Search for the cell housing the specified text and yield its [X, Y] center coordinate. 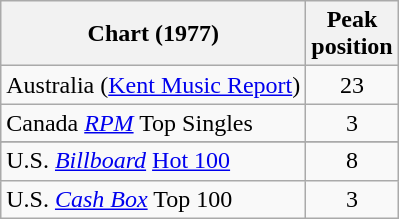
Chart (1977) [154, 34]
Canada RPM Top Singles [154, 123]
8 [352, 161]
Peakposition [352, 34]
U.S. Cash Box Top 100 [154, 199]
Australia (Kent Music Report) [154, 85]
23 [352, 85]
U.S. Billboard Hot 100 [154, 161]
